Provide the [X, Y] coordinate of the cell's center where the given text is located.  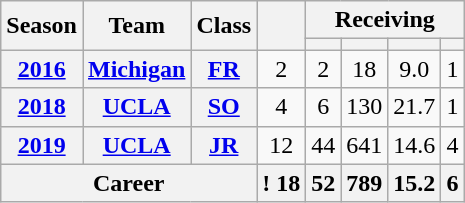
Team [136, 26]
14.6 [414, 145]
12 [282, 145]
FR [224, 69]
15.2 [414, 183]
9.0 [414, 69]
2018 [42, 107]
Career [129, 183]
641 [364, 145]
! 18 [282, 183]
Receiving [385, 20]
18 [364, 69]
44 [324, 145]
JR [224, 145]
789 [364, 183]
2016 [42, 69]
52 [324, 183]
130 [364, 107]
21.7 [414, 107]
Season [42, 26]
Michigan [136, 69]
SO [224, 107]
2019 [42, 145]
Class [224, 26]
